Scan for the cell matching the given text and deliver its (X, Y) coordinate at center. 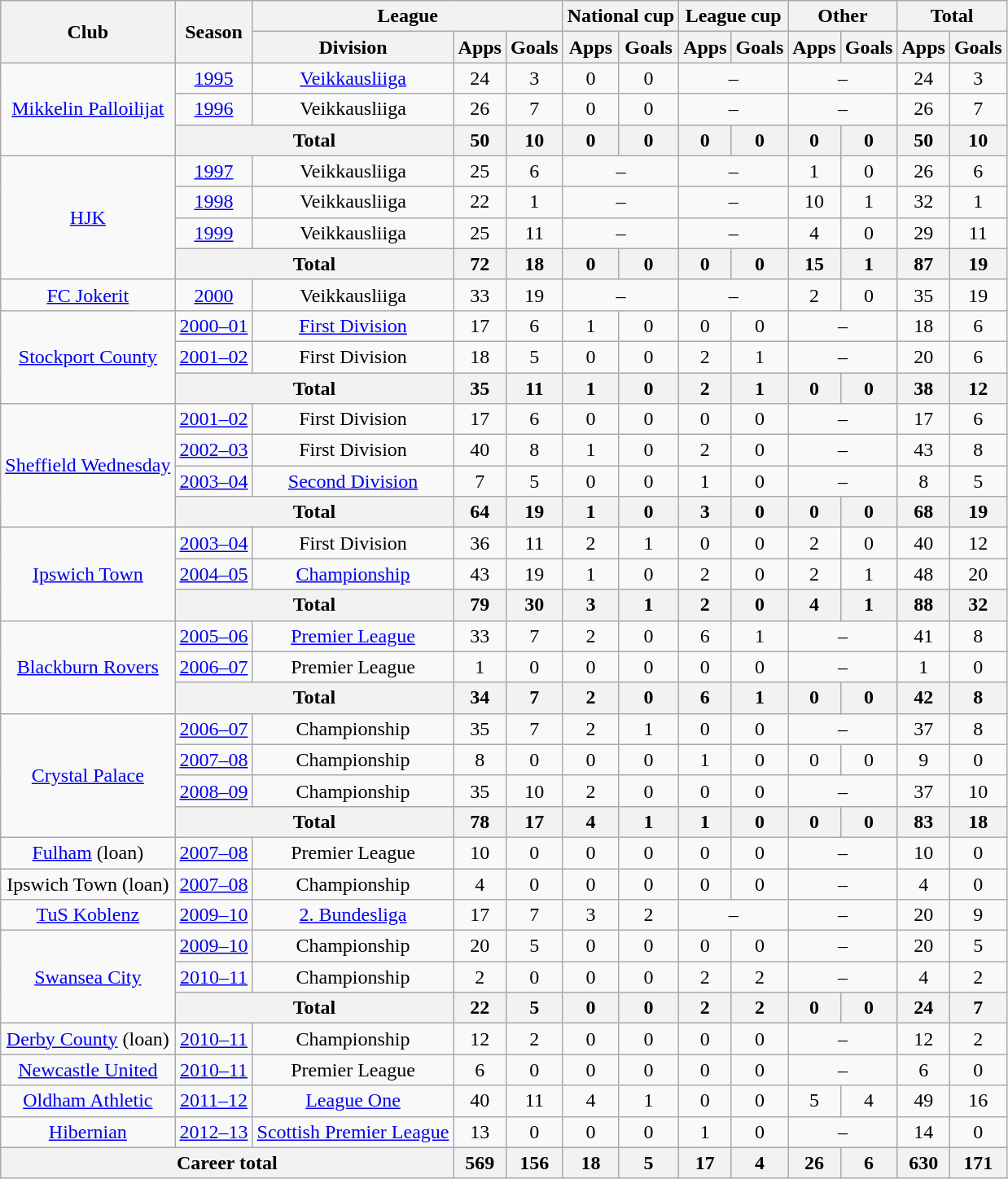
1998 (213, 202)
87 (923, 264)
Derby County (loan) (88, 1039)
14 (923, 1132)
Club (88, 32)
1999 (213, 233)
79 (480, 605)
2011–12 (213, 1101)
Blackburn Rovers (88, 667)
Scottish Premier League (353, 1132)
League One (353, 1101)
30 (534, 605)
2008–09 (213, 791)
National cup (620, 16)
Ipswich Town (88, 574)
68 (923, 512)
78 (480, 822)
Swansea City (88, 977)
Fulham (loan) (88, 852)
Oldham Athletic (88, 1101)
34 (480, 698)
83 (923, 822)
Sheffield Wednesday (88, 466)
2005–06 (213, 636)
Mikkelin Palloilijat (88, 109)
TuS Koblenz (88, 915)
36 (480, 543)
Newcastle United (88, 1070)
Division (353, 47)
15 (814, 264)
1997 (213, 171)
42 (923, 698)
2. Bundesliga (353, 915)
2000–01 (213, 326)
1995 (213, 78)
49 (923, 1101)
72 (480, 264)
2004–05 (213, 574)
Second Division (353, 481)
88 (923, 605)
38 (923, 388)
1996 (213, 109)
13 (480, 1132)
Hibernian (88, 1132)
Other (843, 16)
2002–03 (213, 450)
630 (923, 1163)
Crystal Palace (88, 775)
2000 (213, 295)
Stockport County (88, 357)
156 (534, 1163)
41 (923, 636)
League cup (734, 16)
HJK (88, 217)
16 (978, 1101)
569 (480, 1163)
League (407, 16)
FC Jokerit (88, 295)
Career total (227, 1163)
171 (978, 1163)
Season (213, 32)
64 (480, 512)
Ipswich Town (loan) (88, 883)
2012–13 (213, 1132)
29 (923, 233)
48 (923, 574)
